Pinpoint the cell where the given text exists, returning its (x, y) midpoint coordinate. 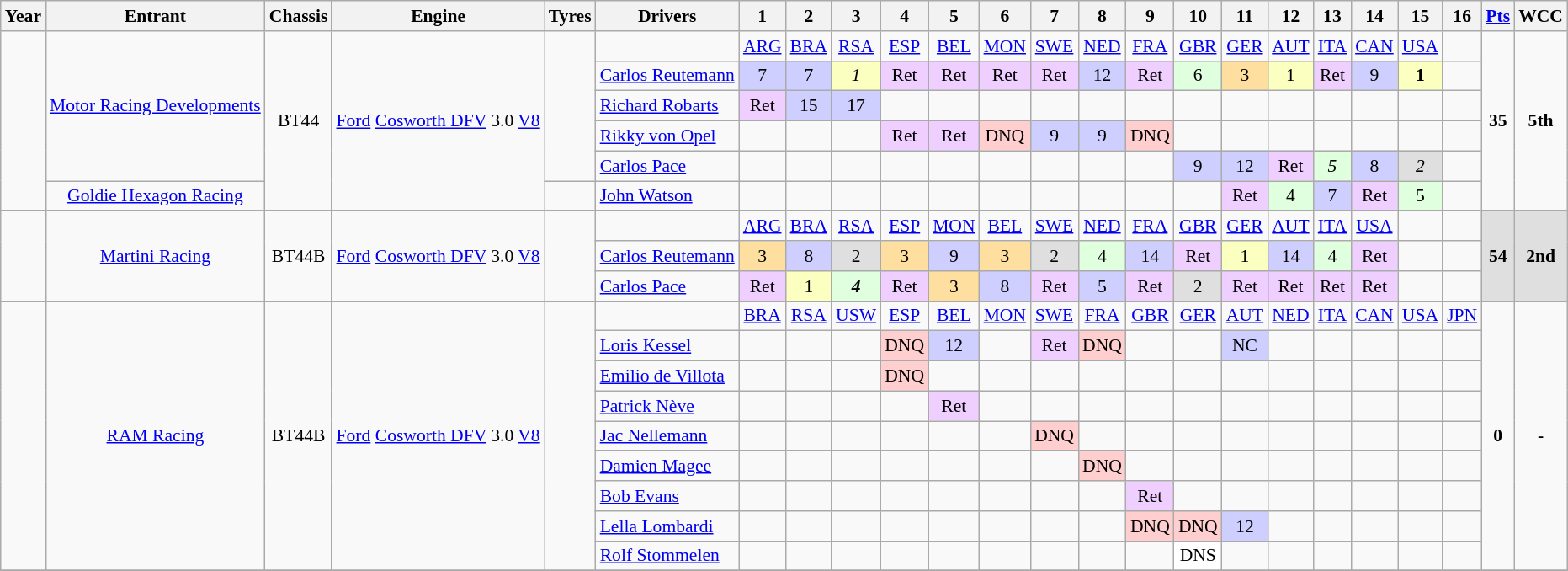
16 (1462, 16)
Rolf Stommelen (667, 556)
Bob Evans (667, 496)
10 (1199, 16)
Martini Racing (155, 256)
11 (1245, 16)
17 (856, 106)
0 (1498, 436)
Drivers (667, 16)
Motor Racing Developments (155, 106)
Patrick Nève (667, 406)
WCC (1540, 16)
Richard Robarts (667, 106)
13 (1332, 16)
Jac Nellemann (667, 436)
Loris Kessel (667, 346)
USW (856, 316)
Emilio de Villota (667, 376)
2nd (1540, 256)
Pts (1498, 16)
NC (1245, 346)
Goldie Hexagon Racing (155, 196)
Rikky von Opel (667, 136)
Entrant (155, 16)
5th (1540, 121)
- (1540, 436)
35 (1498, 121)
Engine (438, 16)
BT44 (299, 121)
DNS (1199, 556)
RAM Racing (155, 436)
JPN (1462, 316)
Chassis (299, 16)
Tyres (571, 16)
Lella Lombardi (667, 526)
54 (1498, 256)
Year (24, 16)
John Watson (667, 196)
Damien Magee (667, 467)
